Extract the (X, Y) coordinate from the center of the cell holding the provided text.  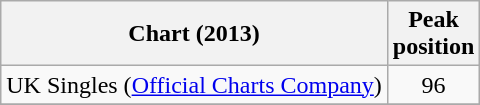
96 (433, 85)
Peakposition (433, 34)
UK Singles (Official Charts Company) (194, 85)
Chart (2013) (194, 34)
